Detect which cell encompasses the target text, then output its (x, y) center coordinate. 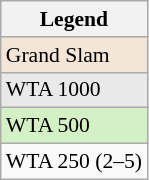
Grand Slam (74, 55)
WTA 250 (2–5) (74, 162)
WTA 500 (74, 126)
WTA 1000 (74, 90)
Legend (74, 19)
